For the text-containing cell, return its midpoint in [x, y] coordinate format. 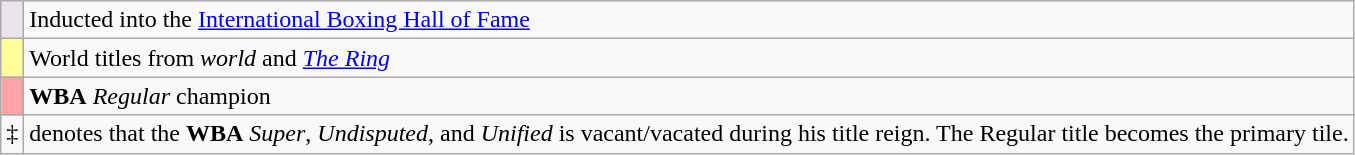
Inducted into the International Boxing Hall of Fame [689, 20]
WBA Regular champion [689, 96]
World titles from world and The Ring [689, 58]
denotes that the WBA Super, Undisputed, and Unified is vacant/vacated during his title reign. The Regular title becomes the primary tile. [689, 134]
‡ [12, 134]
